Detect which cell encompasses the target text, then output its (x, y) center coordinate. 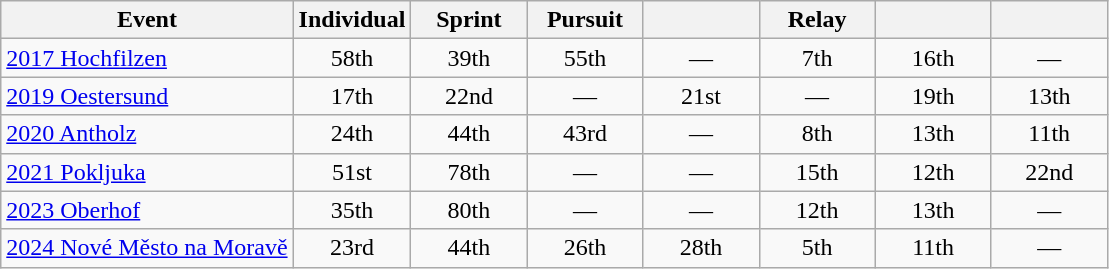
Event (147, 20)
Individual (352, 20)
7th (817, 58)
Pursuit (585, 20)
43rd (585, 134)
58th (352, 58)
15th (817, 172)
8th (817, 134)
Relay (817, 20)
21st (701, 96)
2021 Pokljuka (147, 172)
78th (469, 172)
2019 Oestersund (147, 96)
24th (352, 134)
51st (352, 172)
23rd (352, 248)
26th (585, 248)
28th (701, 248)
19th (933, 96)
2020 Antholz (147, 134)
17th (352, 96)
2023 Oberhof (147, 210)
2017 Hochfilzen (147, 58)
2024 Nové Město na Moravě (147, 248)
35th (352, 210)
Sprint (469, 20)
55th (585, 58)
16th (933, 58)
39th (469, 58)
80th (469, 210)
5th (817, 248)
